Detect which cell encompasses the target text, then output its [X, Y] center coordinate. 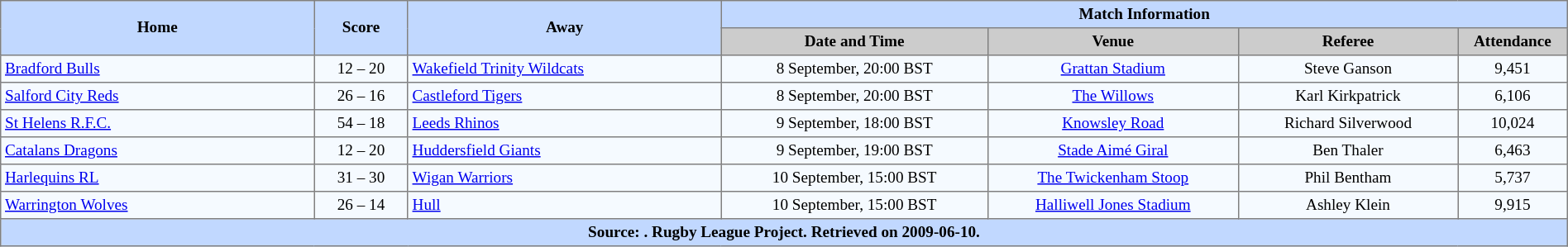
Score [361, 28]
Match Information [1145, 15]
10,024 [1513, 124]
Date and Time [854, 41]
Karl Kirkpatrick [1348, 96]
Phil Bentham [1348, 178]
26 – 14 [361, 205]
Ashley Klein [1348, 205]
Attendance [1513, 41]
Knowsley Road [1113, 124]
Harlequins RL [157, 178]
6,106 [1513, 96]
Huddersfield Giants [564, 150]
Venue [1113, 41]
The Twickenham Stoop [1113, 178]
Wigan Warriors [564, 178]
Bradford Bulls [157, 69]
Stade Aimé Giral [1113, 150]
5,737 [1513, 178]
Ben Thaler [1348, 150]
Hull [564, 205]
Grattan Stadium [1113, 69]
Steve Ganson [1348, 69]
9 September, 18:00 BST [854, 124]
Wakefield Trinity Wildcats [564, 69]
Warrington Wolves [157, 205]
Leeds Rhinos [564, 124]
Referee [1348, 41]
Catalans Dragons [157, 150]
9,451 [1513, 69]
26 – 16 [361, 96]
Richard Silverwood [1348, 124]
31 – 30 [361, 178]
Away [564, 28]
The Willows [1113, 96]
Castleford Tigers [564, 96]
9,915 [1513, 205]
Home [157, 28]
Halliwell Jones Stadium [1113, 205]
St Helens R.F.C. [157, 124]
9 September, 19:00 BST [854, 150]
54 – 18 [361, 124]
Source: . Rugby League Project. Retrieved on 2009-06-10. [784, 233]
Salford City Reds [157, 96]
6,463 [1513, 150]
